Detect which cell encompasses the target text, then output its (x, y) center coordinate. 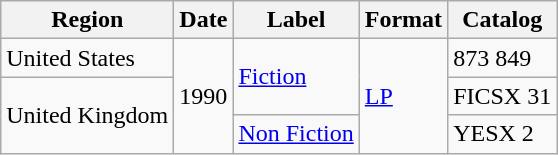
LP (403, 96)
Format (403, 20)
Fiction (296, 77)
Region (88, 20)
873 849 (502, 58)
Catalog (502, 20)
YESX 2 (502, 134)
United States (88, 58)
Non Fiction (296, 134)
Label (296, 20)
FICSX 31 (502, 96)
Date (204, 20)
United Kingdom (88, 115)
1990 (204, 96)
